For the text-containing cell, return its midpoint in [x, y] coordinate format. 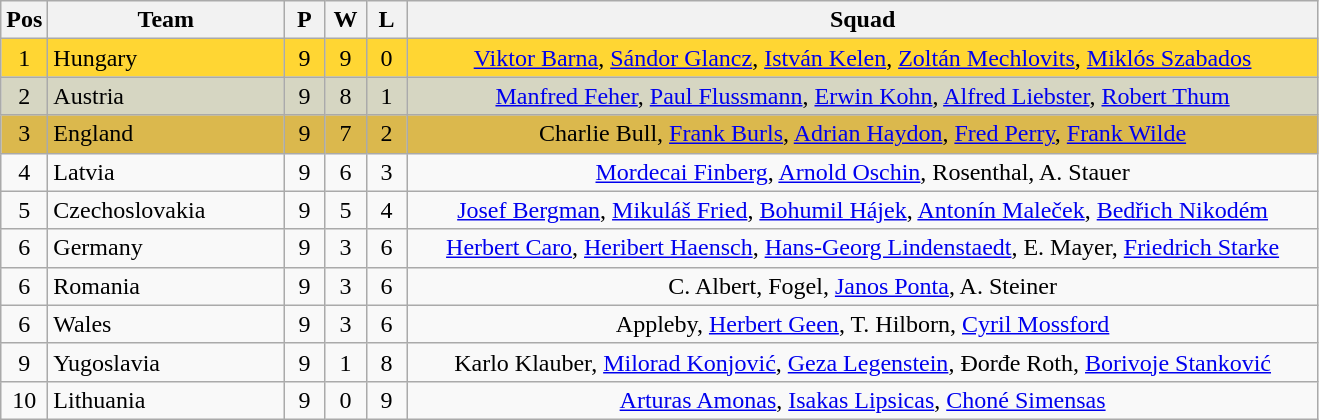
P [304, 20]
Austria [166, 96]
Josef Bergman, Mikuláš Fried, Bohumil Hájek, Antonín Maleček, Bedřich Nikodém [862, 210]
Yugoslavia [166, 362]
Czechoslovakia [166, 210]
7 [346, 134]
Appleby, Herbert Geen, T. Hilborn, Cyril Mossford [862, 324]
C. Albert, Fogel, Janos Ponta, A. Steiner [862, 286]
10 [24, 400]
Romania [166, 286]
Herbert Caro, Heribert Haensch, Hans-Georg Lindenstaedt, E. Mayer, Friedrich Starke [862, 248]
Lithuania [166, 400]
Manfred Feher, Paul Flussmann, Erwin Kohn, Alfred Liebster, Robert Thum [862, 96]
Hungary [166, 58]
Pos [24, 20]
Squad [862, 20]
Germany [166, 248]
L [386, 20]
Arturas Amonas, Isakas Lipsicas, Choné Simensas [862, 400]
Charlie Bull, Frank Burls, Adrian Haydon, Fred Perry, Frank Wilde [862, 134]
Wales [166, 324]
Latvia [166, 172]
Mordecai Finberg, Arnold Oschin, Rosenthal, A. Stauer [862, 172]
England [166, 134]
W [346, 20]
Viktor Barna, Sándor Glancz, István Kelen, Zoltán Mechlovits, Miklós Szabados [862, 58]
Karlo Klauber, Milorad Konjović, Geza Legenstein, Đorđe Roth, Borivoje Stanković [862, 362]
Team [166, 20]
